Search for the cell housing the specified text and yield its [X, Y] center coordinate. 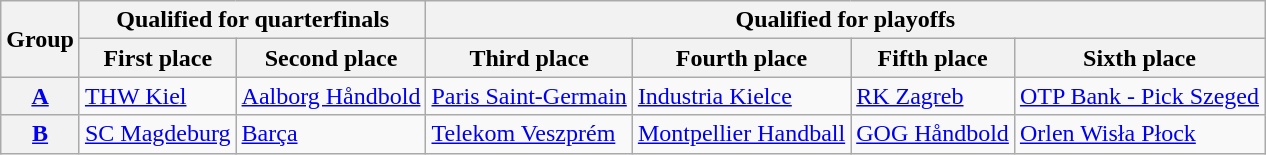
THW Kiel [158, 96]
B [40, 134]
Third place [529, 58]
Group [40, 39]
Industria Kielce [741, 96]
Fifth place [933, 58]
Aalborg Håndbold [331, 96]
A [40, 96]
Barça [331, 134]
SC Magdeburg [158, 134]
First place [158, 58]
Sixth place [1139, 58]
Paris Saint-Germain [529, 96]
Montpellier Handball [741, 134]
Orlen Wisła Płock [1139, 134]
Telekom Veszprém [529, 134]
Qualified for playoffs [846, 20]
OTP Bank - Pick Szeged [1139, 96]
Qualified for quarterfinals [252, 20]
Fourth place [741, 58]
RK Zagreb [933, 96]
GOG Håndbold [933, 134]
Second place [331, 58]
